Capture the cell that displays the provided text and extract its [x, y] central coordinate. 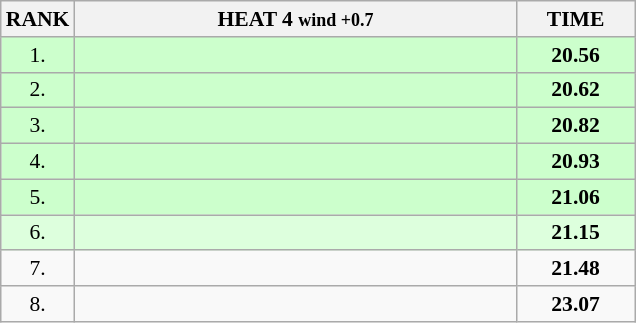
21.48 [576, 269]
21.15 [576, 233]
7. [38, 269]
1. [38, 55]
4. [38, 162]
RANK [38, 19]
23.07 [576, 304]
HEAT 4 wind +0.7 [295, 19]
6. [38, 233]
8. [38, 304]
20.62 [576, 90]
20.82 [576, 126]
2. [38, 90]
3. [38, 126]
20.56 [576, 55]
21.06 [576, 197]
5. [38, 197]
TIME [576, 19]
20.93 [576, 162]
